Determine the [X, Y] coordinate at the center of the cell enclosing the given text.  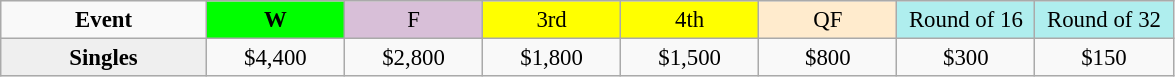
$1,500 [690, 58]
$300 [966, 58]
Singles [104, 58]
Event [104, 20]
$2,800 [413, 58]
$150 [1104, 58]
$1,800 [552, 58]
Round of 16 [966, 20]
F [413, 20]
$4,400 [275, 58]
Round of 32 [1104, 20]
QF [828, 20]
4th [690, 20]
3rd [552, 20]
W [275, 20]
$800 [828, 58]
